Search for the cell housing the specified text and yield its [X, Y] center coordinate. 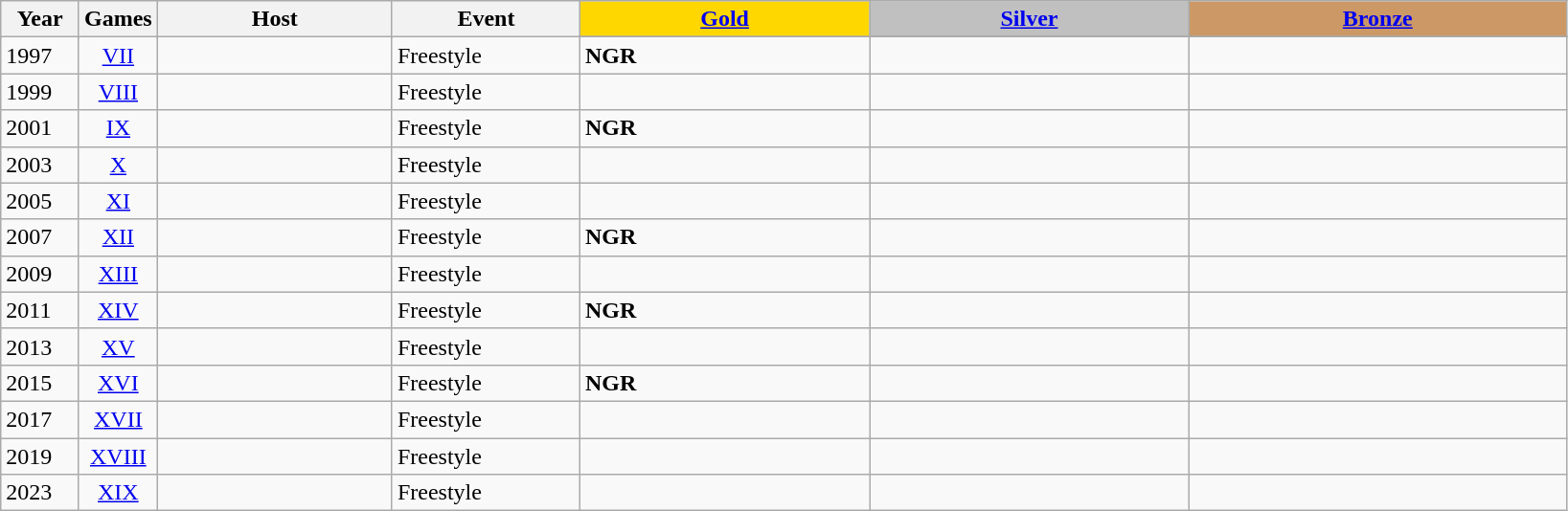
VIII [118, 92]
Games [118, 19]
Bronze [1377, 19]
XVI [118, 383]
2003 [40, 165]
XIII [118, 274]
2019 [40, 456]
2005 [40, 201]
IX [118, 128]
XIV [118, 310]
XV [118, 346]
2009 [40, 274]
2011 [40, 310]
XII [118, 237]
XI [118, 201]
2013 [40, 346]
VII [118, 56]
2015 [40, 383]
Silver [1029, 19]
Host [274, 19]
XIX [118, 493]
XVIII [118, 456]
1997 [40, 56]
Gold [725, 19]
X [118, 165]
Event [486, 19]
Year [40, 19]
XVII [118, 419]
2001 [40, 128]
2007 [40, 237]
2017 [40, 419]
1999 [40, 92]
2023 [40, 493]
